Return [x, y] of the center of cell containing provided text 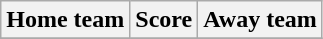
Away team [260, 20]
Score [164, 20]
Home team [66, 20]
